Output the [x, y] coordinate of the center of the cell containing the given text.  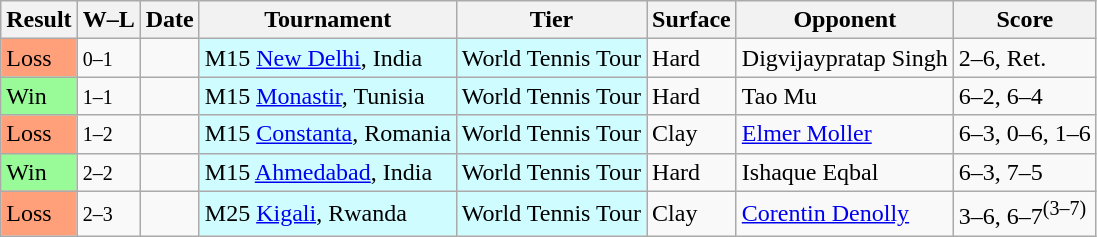
2–6, Ret. [1024, 58]
Tournament [328, 20]
3–6, 6–7(3–7) [1024, 214]
M15 Ahmedabad, India [328, 172]
6–3, 7–5 [1024, 172]
M15 New Delhi, India [328, 58]
Ishaque Eqbal [844, 172]
6–3, 0–6, 1–6 [1024, 134]
2–3 [108, 214]
M15 Constanta, Romania [328, 134]
Result [39, 20]
Corentin Denolly [844, 214]
Elmer Moller [844, 134]
1–1 [108, 96]
Digvijaypratap Singh [844, 58]
1–2 [108, 134]
0–1 [108, 58]
W–L [108, 20]
Score [1024, 20]
Date [170, 20]
Tao Mu [844, 96]
Opponent [844, 20]
6–2, 6–4 [1024, 96]
M25 Kigali, Rwanda [328, 214]
Surface [692, 20]
M15 Monastir, Tunisia [328, 96]
2–2 [108, 172]
Tier [551, 20]
